Determine the [X, Y] coordinate at the center of the cell enclosing the given text.  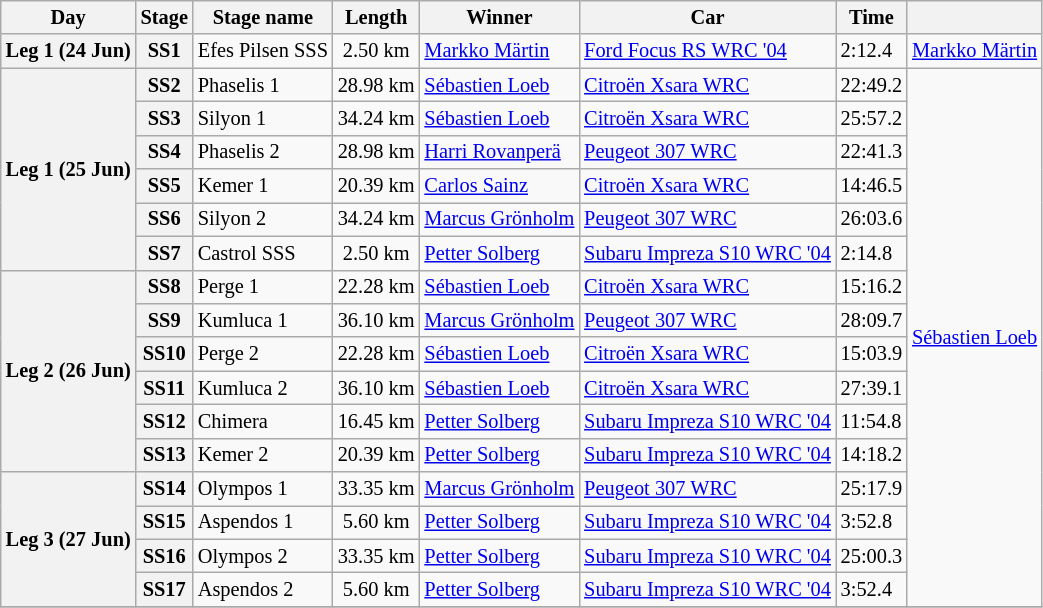
15:03.9 [872, 354]
Chimera [263, 421]
Day [68, 17]
25:17.9 [872, 489]
Leg 1 (24 Jun) [68, 51]
2:14.8 [872, 253]
Kumluca 1 [263, 320]
SS6 [164, 219]
Phaselis 2 [263, 152]
SS8 [164, 287]
25:57.2 [872, 118]
26:03.6 [872, 219]
Perge 2 [263, 354]
Car [707, 17]
SS16 [164, 556]
Carlos Sainz [500, 186]
Perge 1 [263, 287]
Stage [164, 17]
27:39.1 [872, 388]
15:16.2 [872, 287]
SS3 [164, 118]
SS4 [164, 152]
28:09.7 [872, 320]
Harri Rovanperä [500, 152]
SS10 [164, 354]
3:52.8 [872, 522]
SS7 [164, 253]
Olympos 1 [263, 489]
Aspendos 1 [263, 522]
Leg 3 (27 Jun) [68, 540]
22:41.3 [872, 152]
11:54.8 [872, 421]
Leg 1 (25 Jun) [68, 169]
22:49.2 [872, 85]
Aspendos 2 [263, 589]
Phaselis 1 [263, 85]
Winner [500, 17]
14:46.5 [872, 186]
SS2 [164, 85]
SS17 [164, 589]
SS14 [164, 489]
Efes Pilsen SSS [263, 51]
Olympos 2 [263, 556]
SS13 [164, 455]
Length [376, 17]
Stage name [263, 17]
Kumluca 2 [263, 388]
Ford Focus RS WRC '04 [707, 51]
SS1 [164, 51]
Silyon 1 [263, 118]
SS11 [164, 388]
16.45 km [376, 421]
Kemer 1 [263, 186]
SS9 [164, 320]
Silyon 2 [263, 219]
SS12 [164, 421]
Castrol SSS [263, 253]
Time [872, 17]
SS5 [164, 186]
Leg 2 (26 Jun) [68, 371]
3:52.4 [872, 589]
SS15 [164, 522]
25:00.3 [872, 556]
Kemer 2 [263, 455]
14:18.2 [872, 455]
2:12.4 [872, 51]
